Detect which cell encompasses the target text, then output its (X, Y) center coordinate. 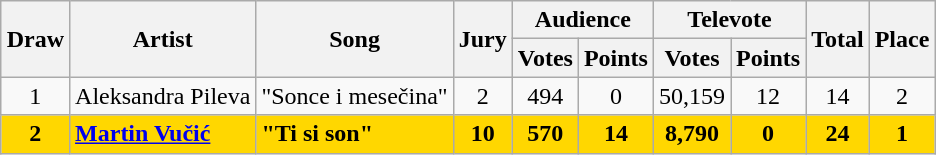
"Sonce i mesečina" (354, 96)
Audience (582, 20)
"Ti si son" (354, 134)
24 (838, 134)
Jury (482, 39)
50,159 (692, 96)
Artist (163, 39)
Draw (35, 39)
Aleksandra Pileva (163, 96)
12 (768, 96)
8,790 (692, 134)
10 (482, 134)
570 (545, 134)
494 (545, 96)
Martin Vučić (163, 134)
Televote (729, 20)
Place (902, 39)
Total (838, 39)
Song (354, 39)
